Detect which cell encompasses the target text, then output its [x, y] center coordinate. 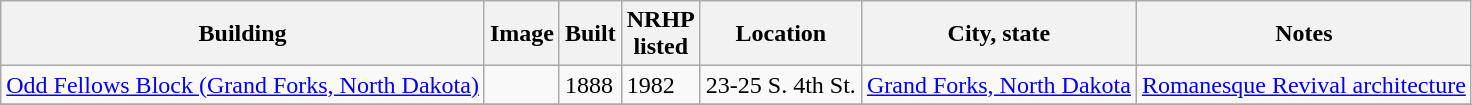
Built [590, 34]
Image [522, 34]
Building [243, 34]
Notes [1304, 34]
1982 [660, 85]
Grand Forks, North Dakota [998, 85]
Romanesque Revival architecture [1304, 85]
Odd Fellows Block (Grand Forks, North Dakota) [243, 85]
Location [780, 34]
City, state [998, 34]
1888 [590, 85]
NRHPlisted [660, 34]
23-25 S. 4th St. [780, 85]
